Output the [x, y] coordinate of the center of the cell containing the given text.  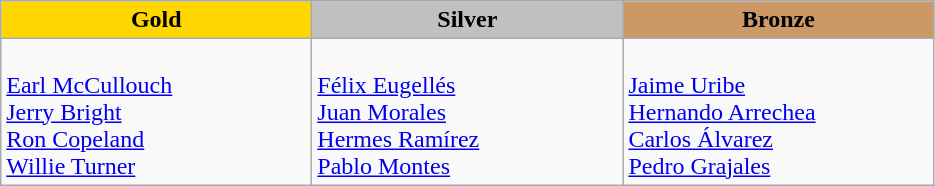
Gold [156, 20]
Bronze [778, 20]
Félix EugellésJuan MoralesHermes RamírezPablo Montes [468, 112]
Silver [468, 20]
Earl McCullouchJerry BrightRon CopelandWillie Turner [156, 112]
Jaime UribeHernando ArrecheaCarlos ÁlvarezPedro Grajales [778, 112]
